Provide the (X, Y) coordinate of the cell's center where the given text is located.  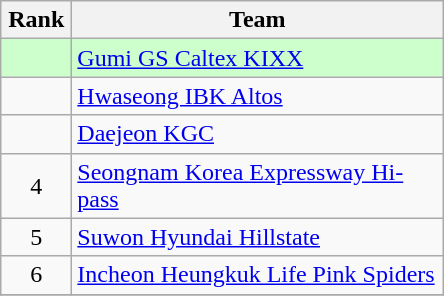
Gumi GS Caltex KIXX (258, 58)
6 (36, 275)
Daejeon KGC (258, 134)
Seongnam Korea Expressway Hi-pass (258, 186)
Hwaseong IBK Altos (258, 96)
5 (36, 237)
4 (36, 186)
Suwon Hyundai Hillstate (258, 237)
Rank (36, 20)
Team (258, 20)
Incheon Heungkuk Life Pink Spiders (258, 275)
